Pinpoint the cell where the given text exists, returning its [X, Y] midpoint coordinate. 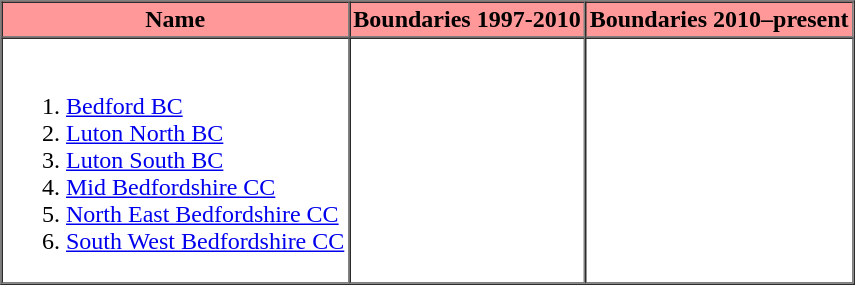
Boundaries 2010–present [719, 20]
Name [176, 20]
Boundaries 1997-2010 [467, 20]
Bedford BCLuton North BCLuton South BCMid Bedfordshire CCNorth East Bedfordshire CCSouth West Bedfordshire CC [176, 161]
